Determine the (X, Y) coordinate at the center of the cell enclosing the given text.  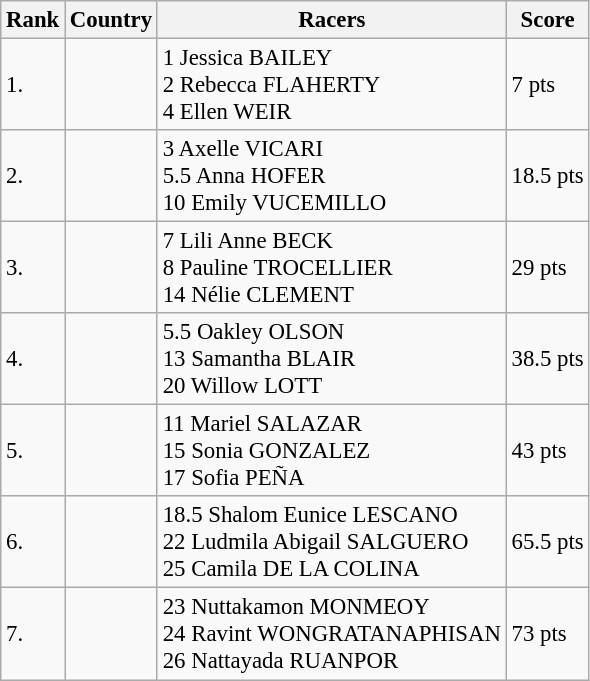
65.5 pts (548, 542)
23 Nuttakamon MONMEOY24 Ravint WONGRATANAPHISAN26 Nattayada RUANPOR (332, 634)
6. (33, 542)
1. (33, 85)
43 pts (548, 451)
7 pts (548, 85)
3. (33, 268)
7. (33, 634)
5. (33, 451)
Rank (33, 20)
11 Mariel SALAZAR15 Sonia GONZALEZ17 Sofia PEÑA (332, 451)
2. (33, 176)
73 pts (548, 634)
3 Axelle VICARI5.5 Anna HOFER10 Emily VUCEMILLO (332, 176)
18.5 Shalom Eunice LESCANO22 Ludmila Abigail SALGUERO25 Camila DE LA COLINA (332, 542)
1 Jessica BAILEY2 Rebecca FLAHERTY4 Ellen WEIR (332, 85)
Country (112, 20)
5.5 Oakley OLSON13 Samantha BLAIR20 Willow LOTT (332, 359)
7 Lili Anne BECK8 Pauline TROCELLIER14 Nélie CLEMENT (332, 268)
Score (548, 20)
38.5 pts (548, 359)
18.5 pts (548, 176)
4. (33, 359)
29 pts (548, 268)
Racers (332, 20)
